Capture the cell that displays the provided text and extract its (x, y) central coordinate. 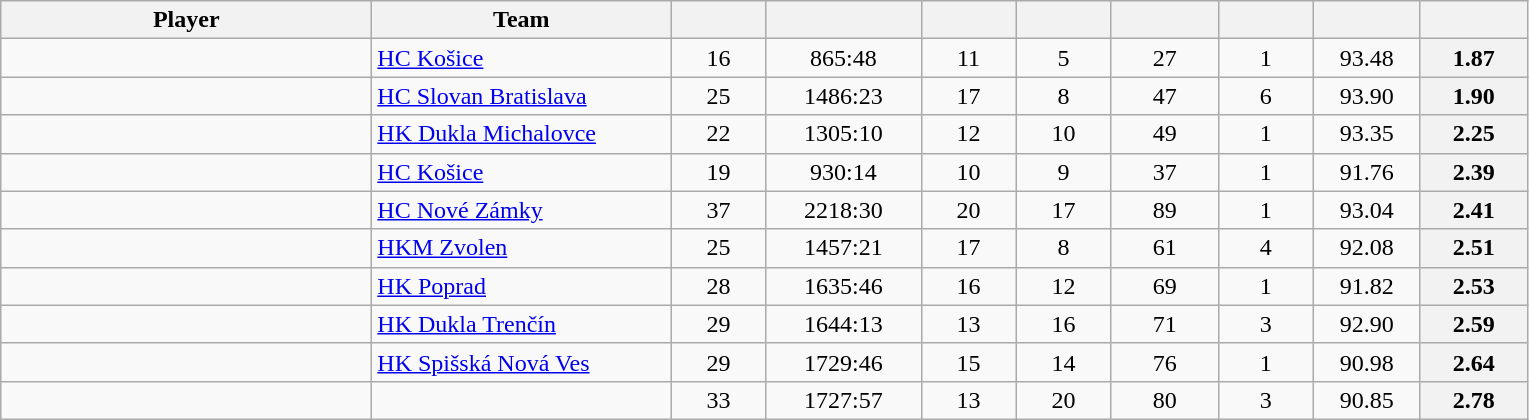
90.98 (1366, 362)
93.90 (1366, 96)
1644:13 (844, 324)
90.85 (1366, 400)
92.90 (1366, 324)
91.82 (1366, 286)
1.87 (1474, 58)
HC Slovan Bratislava (522, 96)
47 (1164, 96)
2.51 (1474, 248)
1486:23 (844, 96)
Team (522, 20)
865:48 (844, 58)
2.53 (1474, 286)
2.78 (1474, 400)
1727:57 (844, 400)
2.39 (1474, 172)
2.41 (1474, 210)
91.76 (1366, 172)
33 (718, 400)
HC Nové Zámky (522, 210)
15 (968, 362)
93.48 (1366, 58)
2.64 (1474, 362)
80 (1164, 400)
93.35 (1366, 134)
HK Dukla Trenčín (522, 324)
69 (1164, 286)
1635:46 (844, 286)
93.04 (1366, 210)
6 (1266, 96)
11 (968, 58)
2.25 (1474, 134)
HK Poprad (522, 286)
76 (1164, 362)
14 (1064, 362)
1729:46 (844, 362)
49 (1164, 134)
9 (1064, 172)
89 (1164, 210)
1305:10 (844, 134)
930:14 (844, 172)
4 (1266, 248)
92.08 (1366, 248)
27 (1164, 58)
HK Spišská Nová Ves (522, 362)
HK Dukla Michalovce (522, 134)
2.59 (1474, 324)
2218:30 (844, 210)
61 (1164, 248)
28 (718, 286)
1457:21 (844, 248)
22 (718, 134)
Player (186, 20)
19 (718, 172)
HKM Zvolen (522, 248)
71 (1164, 324)
5 (1064, 58)
1.90 (1474, 96)
